From the cell containing the given text, extract its center point as [X, Y] coordinate. 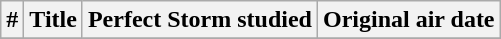
Title [54, 20]
# [12, 20]
Original air date [408, 20]
Perfect Storm studied [200, 20]
